Search for the cell housing the specified text and yield its [x, y] center coordinate. 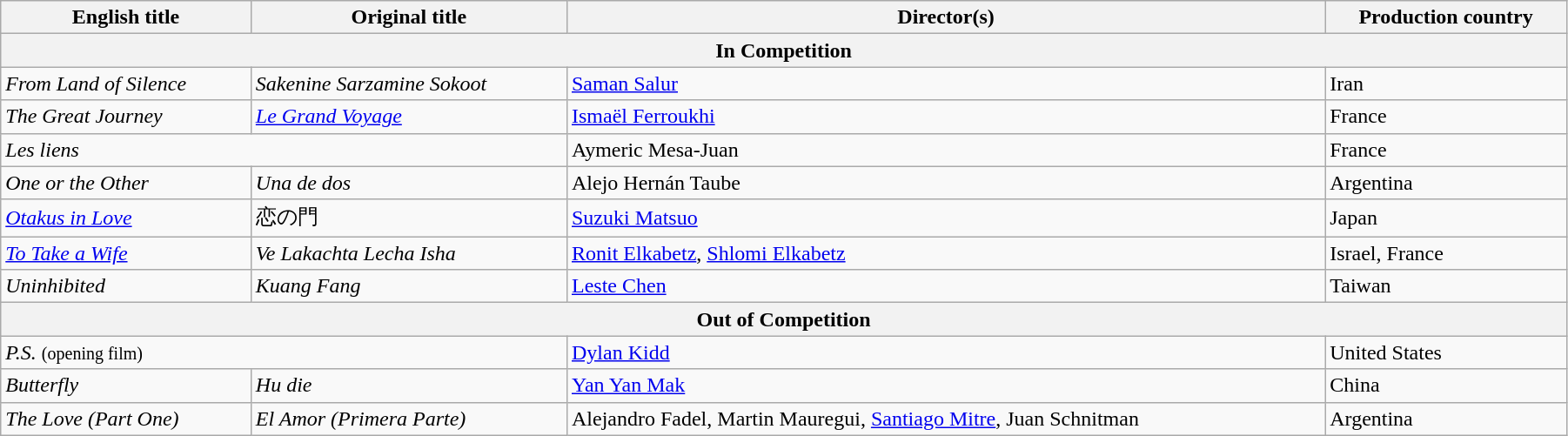
One or the Other [126, 183]
English title [126, 17]
Les liens [284, 150]
Alejandro Fadel, Martin Mauregui, Santiago Mitre, Juan Schnitman [945, 419]
恋の門 [409, 218]
Out of Competition [784, 319]
Kuang Fang [409, 286]
Israel, France [1446, 253]
In Competition [784, 50]
Sakenine Sarzamine Sokoot [409, 84]
P.S. (opening film) [284, 352]
Ronit Elkabetz, Shlomi Elkabetz [945, 253]
Japan [1446, 218]
Hu die [409, 386]
El Amor (Primera Parte) [409, 419]
The Great Journey [126, 117]
Uninhibited [126, 286]
Otakus in Love [126, 218]
Butterfly [126, 386]
The Love (Part One) [126, 419]
Iran [1446, 84]
Saman Salur [945, 84]
Leste Chen [945, 286]
Aymeric Mesa-Juan [945, 150]
China [1446, 386]
Yan Yan Mak [945, 386]
Ismaël Ferroukhi [945, 117]
Suzuki Matsuo [945, 218]
Le Grand Voyage [409, 117]
Original title [409, 17]
Taiwan [1446, 286]
From Land of Silence [126, 84]
Alejo Hernán Taube [945, 183]
Dylan Kidd [945, 352]
Una de dos [409, 183]
Production country [1446, 17]
United States [1446, 352]
To Take a Wife [126, 253]
Director(s) [945, 17]
Ve Lakachta Lecha Isha [409, 253]
